Extract the (X, Y) coordinate from the center of the cell holding the provided text.  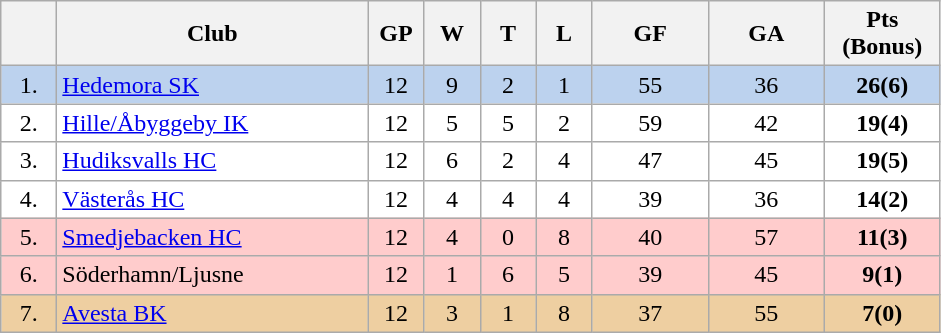
Hedemora SK (212, 85)
26(6) (882, 85)
6. (29, 275)
GA (766, 34)
19(4) (882, 123)
19(5) (882, 161)
7. (29, 313)
T (508, 34)
11(3) (882, 237)
Smedjebacken HC (212, 237)
Pts (Bonus) (882, 34)
Hille/Åbyggeby IK (212, 123)
4. (29, 199)
5. (29, 237)
Club (212, 34)
47 (650, 161)
0 (508, 237)
Hudiksvalls HC (212, 161)
14(2) (882, 199)
3. (29, 161)
42 (766, 123)
2. (29, 123)
59 (650, 123)
9 (452, 85)
W (452, 34)
37 (650, 313)
40 (650, 237)
Västerås HC (212, 199)
57 (766, 237)
L (564, 34)
9(1) (882, 275)
Avesta BK (212, 313)
Söderhamn/Ljusne (212, 275)
7(0) (882, 313)
1. (29, 85)
GP (396, 34)
GF (650, 34)
3 (452, 313)
